Identify which cell holds the provided text, then report its (x, y) central coordinate. 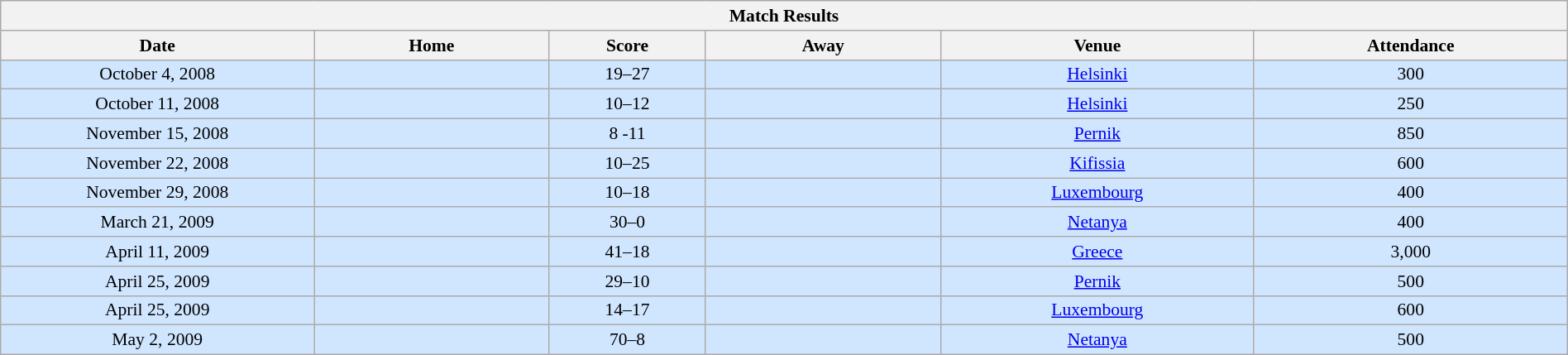
Venue (1097, 46)
Attendance (1411, 46)
November 29, 2008 (157, 193)
10–12 (627, 104)
10–25 (627, 163)
10–18 (627, 193)
30–0 (627, 223)
Match Results (784, 16)
Kifissia (1097, 163)
Home (432, 46)
Date (157, 46)
Greece (1097, 252)
8 -11 (627, 134)
14–17 (627, 310)
41–18 (627, 252)
November 22, 2008 (157, 163)
300 (1411, 74)
May 2, 2009 (157, 340)
3,000 (1411, 252)
19–27 (627, 74)
March 21, 2009 (157, 223)
October 11, 2008 (157, 104)
Away (823, 46)
April 11, 2009 (157, 252)
29–10 (627, 281)
70–8 (627, 340)
250 (1411, 104)
November 15, 2008 (157, 134)
October 4, 2008 (157, 74)
850 (1411, 134)
Score (627, 46)
